Output the (X, Y) coordinate of the center of the cell containing the given text.  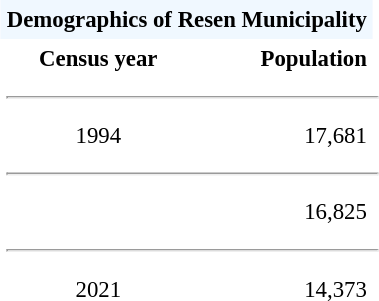
17,681 (284, 136)
16,825 (284, 212)
Population (284, 58)
Census year (98, 58)
Demographics of Resen Municipality (187, 20)
1994 (98, 136)
